Return the [x, y] coordinate for the center point of the cell that contains the specified text.  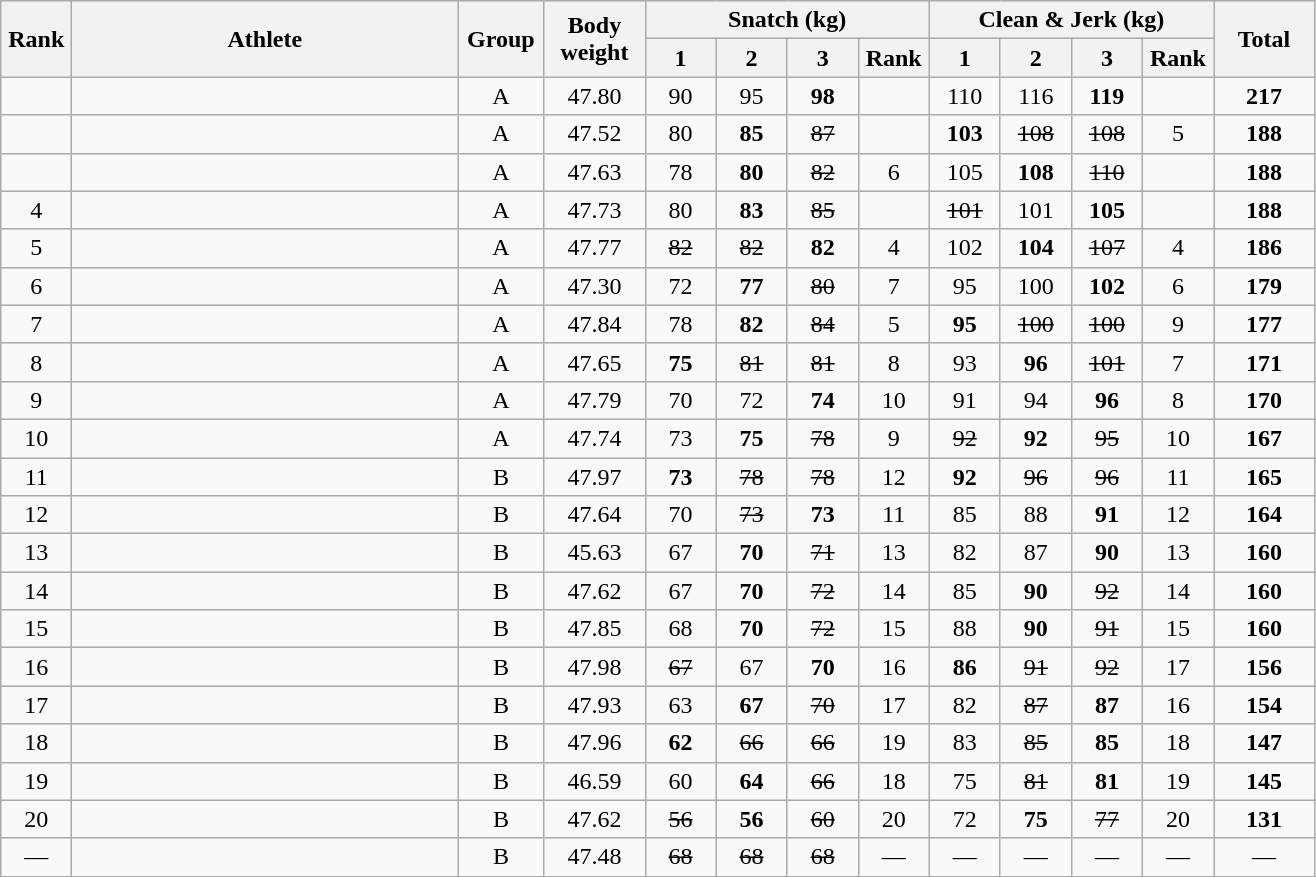
Snatch (kg) [787, 20]
47.73 [594, 210]
145 [1264, 781]
104 [1036, 248]
Athlete [265, 39]
47.79 [594, 400]
Total [1264, 39]
164 [1264, 515]
86 [964, 667]
63 [680, 705]
177 [1264, 324]
47.65 [594, 362]
165 [1264, 477]
47.98 [594, 667]
186 [1264, 248]
62 [680, 743]
170 [1264, 400]
47.80 [594, 96]
45.63 [594, 553]
107 [1106, 248]
47.85 [594, 629]
47.97 [594, 477]
98 [822, 96]
116 [1036, 96]
147 [1264, 743]
217 [1264, 96]
Clean & Jerk (kg) [1071, 20]
47.48 [594, 857]
47.64 [594, 515]
156 [1264, 667]
Body weight [594, 39]
46.59 [594, 781]
94 [1036, 400]
47.74 [594, 438]
84 [822, 324]
119 [1106, 96]
74 [822, 400]
47.93 [594, 705]
47.77 [594, 248]
131 [1264, 819]
71 [822, 553]
179 [1264, 286]
171 [1264, 362]
47.96 [594, 743]
93 [964, 362]
103 [964, 134]
47.52 [594, 134]
47.63 [594, 172]
64 [752, 781]
167 [1264, 438]
Group [501, 39]
47.84 [594, 324]
154 [1264, 705]
47.30 [594, 286]
